Return the [X, Y] coordinate for the center point of the cell that contains the specified text.  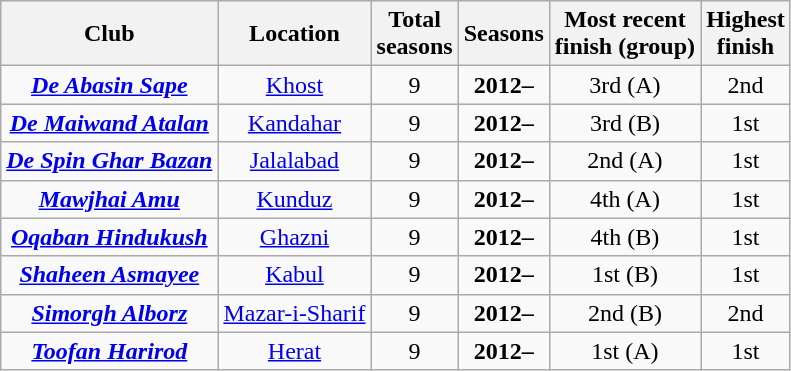
2nd (B) [624, 313]
4th (B) [624, 237]
4th (A) [624, 199]
Kunduz [294, 199]
Seasons [504, 34]
Location [294, 34]
Highestfinish [746, 34]
De Maiwand Atalan [110, 123]
Mazar-i-Sharif [294, 313]
3rd (A) [624, 85]
Simorgh Alborz [110, 313]
Totalseasons [414, 34]
Mawjhai Amu [110, 199]
2nd (A) [624, 161]
1st (A) [624, 351]
De Spin Ghar Bazan [110, 161]
Khost [294, 85]
Kandahar [294, 123]
1st (B) [624, 275]
3rd (B) [624, 123]
Most recentfinish (group) [624, 34]
Kabul [294, 275]
Herat [294, 351]
Shaheen Asmayee [110, 275]
Ghazni [294, 237]
Toofan Harirod [110, 351]
Jalalabad [294, 161]
De Abasin Sape [110, 85]
Club [110, 34]
Oqaban Hindukush [110, 237]
